From the cell containing the given text, extract its center point as (x, y) coordinate. 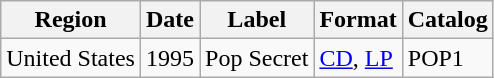
Date (170, 20)
Region (71, 20)
Format (358, 20)
Label (257, 20)
1995 (170, 58)
CD, LP (358, 58)
United States (71, 58)
POP1 (448, 58)
Pop Secret (257, 58)
Catalog (448, 20)
